For the text-containing cell, return its midpoint in [x, y] coordinate format. 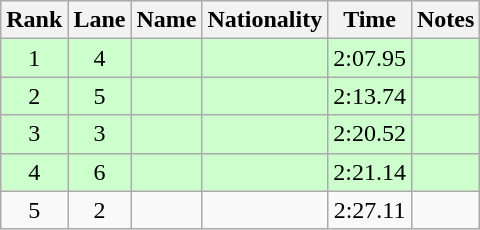
Name [166, 20]
Time [370, 20]
2:21.14 [370, 172]
Lane [100, 20]
2:27.11 [370, 210]
Nationality [265, 20]
Notes [445, 20]
2:20.52 [370, 134]
1 [34, 58]
2:07.95 [370, 58]
2:13.74 [370, 96]
Rank [34, 20]
6 [100, 172]
